Extract the [X, Y] coordinate from the center of the cell holding the provided text.  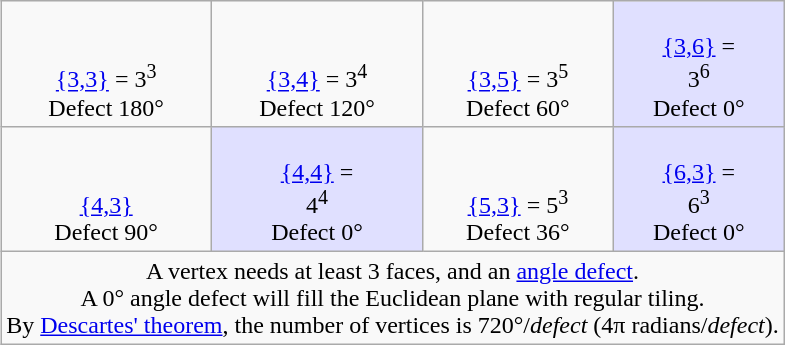
{4,3}Defect 90° [106, 189]
{3,6} =36Defect 0° [698, 64]
{3,3} = 33Defect 180° [106, 64]
{3,5} = 35Defect 60° [518, 64]
{3,4} = 34Defect 120° [318, 64]
{6,3} =63Defect 0° [698, 189]
{5,3} = 53Defect 36° [518, 189]
{4,4} =44Defect 0° [318, 189]
